Return the [x, y] coordinate for the center point of the cell that contains the specified text.  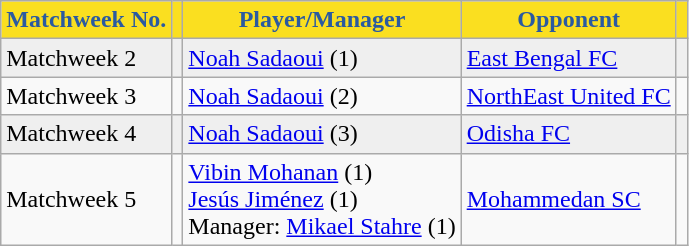
Vibin Mohanan (1) Jesús Jiménez (1)Manager: Mikael Stahre (1) [322, 199]
Noah Sadaoui (2) [322, 96]
Matchweek 2 [86, 58]
Matchweek 3 [86, 96]
Matchweek No. [86, 20]
Mohammedan SC [568, 199]
East Bengal FC [568, 58]
Odisha FC [568, 134]
NorthEast United FC [568, 96]
Matchweek 5 [86, 199]
Opponent [568, 20]
Player/Manager [322, 20]
Noah Sadaoui (3) [322, 134]
Noah Sadaoui (1) [322, 58]
Matchweek 4 [86, 134]
